Capture the cell that displays the provided text and extract its (X, Y) central coordinate. 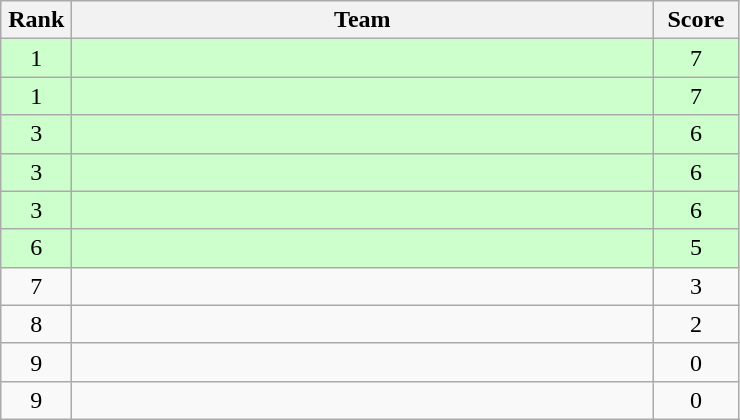
Team (362, 20)
Rank (36, 20)
2 (696, 324)
5 (696, 248)
Score (696, 20)
8 (36, 324)
